Detect which cell encompasses the target text, then output its (x, y) center coordinate. 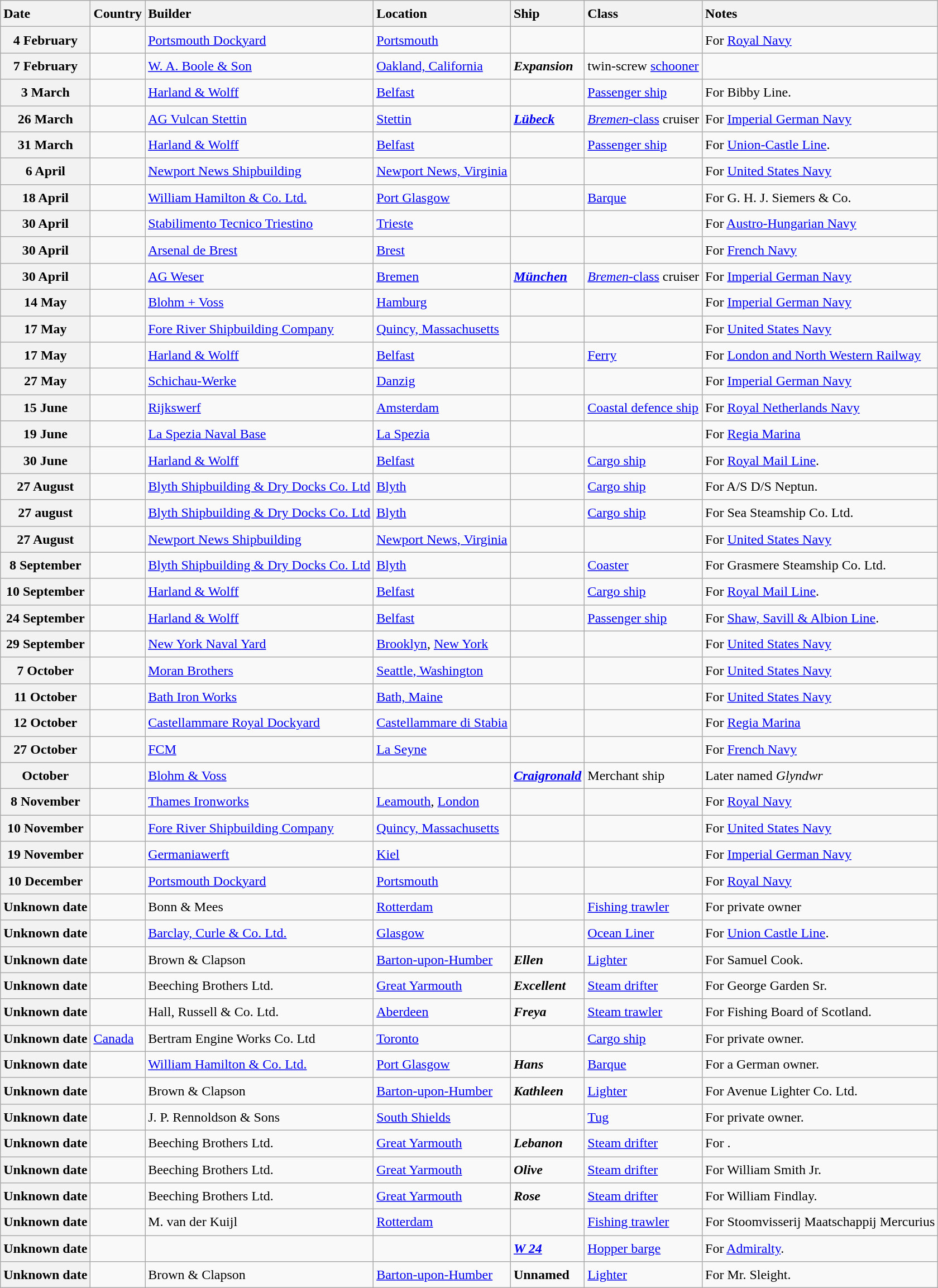
München (547, 276)
W 24 (547, 1248)
Coaster (643, 565)
Toronto (442, 1038)
18 April (46, 198)
For . (820, 1143)
Kiel (442, 854)
Class (643, 13)
AG Vulcan Stettin (259, 118)
27 October (46, 749)
29 September (46, 644)
3 March (46, 93)
Bertram Engine Works Co. Ltd (259, 1038)
For private owner (820, 907)
Bonn & Mees (259, 907)
6 April (46, 171)
Ellen (547, 959)
For Sea Steamship Co. Ltd. (820, 513)
8 September (46, 565)
Leamouth, London (442, 802)
Glasgow (442, 933)
24 September (46, 617)
For London and North Western Railway (820, 355)
For G. H. J. Siemers & Co. (820, 198)
Schichau-Werke (259, 382)
For Shaw, Savill & Albion Line. (820, 617)
Ferry (643, 355)
Notes (820, 13)
Location (442, 13)
4 February (46, 40)
J. P. Rennoldson & Sons (259, 1117)
Olive (547, 1170)
27 May (46, 382)
Bath Iron Works (259, 697)
For Mr. Sleight. (820, 1275)
Hans (547, 1064)
10 November (46, 829)
Unnamed (547, 1275)
For William Smith Jr. (820, 1170)
Blohm + Voss (259, 303)
31 March (46, 145)
October (46, 776)
Craigronald (547, 776)
La Spezia Naval Base (259, 434)
Castellammare di Stabia (442, 722)
Ocean Liner (643, 933)
For Royal Netherlands Navy (820, 408)
Trieste (442, 223)
Kathleen (547, 1091)
Steam trawler (643, 1012)
Oakland, California (442, 66)
30 June (46, 460)
26 March (46, 118)
Lübeck (547, 118)
Brooklyn, New York (442, 644)
twin-screw schooner (643, 66)
Builder (259, 13)
14 May (46, 303)
Barclay, Curle & Co. Ltd. (259, 933)
Thames Ironworks (259, 802)
New York Naval Yard (259, 644)
For George Garden Sr. (820, 986)
AG Weser (259, 276)
Aberdeen (442, 1012)
La Spezia (442, 434)
Bremen (442, 276)
Brest (442, 250)
Hopper barge (643, 1248)
For Stoomvisserij Maatschappij Mercurius (820, 1223)
Coastal defence ship (643, 408)
For William Findlay. (820, 1196)
Amsterdam (442, 408)
For Fishing Board of Scotland. (820, 1012)
Danzig (442, 382)
Hall, Russell & Co. Ltd. (259, 1012)
8 November (46, 802)
Ship (547, 13)
For Samuel Cook. (820, 959)
Rose (547, 1196)
For Union Castle Line. (820, 933)
Hamburg (442, 303)
La Seyne (442, 749)
Blohm & Voss (259, 776)
For Union-Castle Line. (820, 145)
Excellent (547, 986)
19 November (46, 854)
7 February (46, 66)
Expansion (547, 66)
W. A. Boole & Son (259, 66)
11 October (46, 697)
Merchant ship (643, 776)
Lebanon (547, 1143)
For Admiralty. (820, 1248)
FCM (259, 749)
Seattle, Washington (442, 670)
27 august (46, 513)
Stettin (442, 118)
Germaniawerft (259, 854)
For Bibby Line. (820, 93)
Bath, Maine (442, 697)
Arsenal de Brest (259, 250)
10 December (46, 881)
12 October (46, 722)
For Avenue Lighter Co. Ltd. (820, 1091)
10 September (46, 592)
Freya (547, 1012)
Later named Glyndwr (820, 776)
Castellammare Royal Dockyard (259, 722)
M. van der Kuijl (259, 1223)
19 June (46, 434)
For A/S D/S Neptun. (820, 487)
Canada (118, 1038)
For Grasmere Steamship Co. Ltd. (820, 565)
Date (46, 13)
For a German owner. (820, 1064)
For Austro-Hungarian Navy (820, 223)
Tug (643, 1117)
Stabilimento Tecnico Triestino (259, 223)
7 October (46, 670)
15 June (46, 408)
Country (118, 13)
Moran Brothers (259, 670)
Rijkswerf (259, 408)
South Shields (442, 1117)
